For the text-containing cell, return its midpoint in (X, Y) coordinate format. 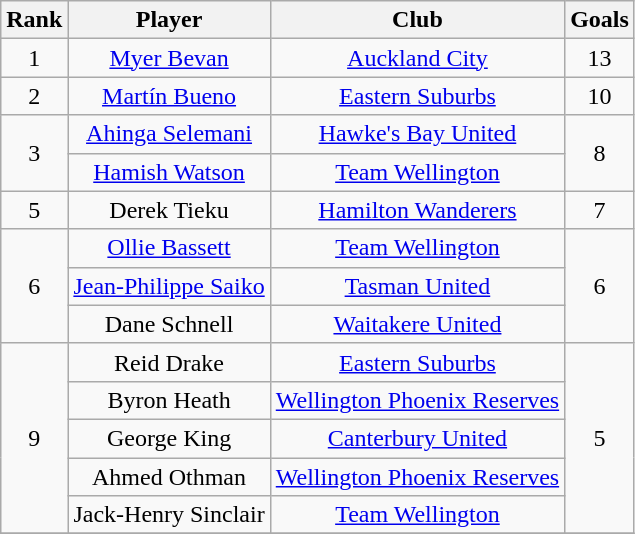
Dane Schnell (169, 324)
Tasman United (417, 286)
Derek Tieku (169, 210)
Auckland City (417, 58)
Ahinga Selemani (169, 134)
Waitakere United (417, 324)
Myer Bevan (169, 58)
3 (34, 153)
10 (600, 96)
Hamilton Wanderers (417, 210)
Reid Drake (169, 362)
8 (600, 153)
Canterbury United (417, 438)
Club (417, 20)
13 (600, 58)
Byron Heath (169, 400)
Goals (600, 20)
Hawke's Bay United (417, 134)
1 (34, 58)
Jean-Philippe Saiko (169, 286)
Martín Bueno (169, 96)
Jack-Henry Sinclair (169, 515)
Ahmed Othman (169, 477)
George King (169, 438)
7 (600, 210)
Hamish Watson (169, 172)
Player (169, 20)
2 (34, 96)
Rank (34, 20)
9 (34, 438)
Ollie Bassett (169, 248)
